Provide the (x, y) coordinate of the cell's center where the given text is located.  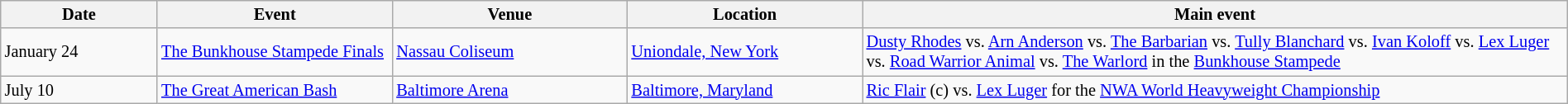
Date (79, 14)
Venue (509, 14)
The Bunkhouse Stampede Finals (275, 52)
July 10 (79, 90)
The Great American Bash (275, 90)
Uniondale, New York (745, 52)
Location (745, 14)
Nassau Coliseum (509, 52)
Event (275, 14)
Main event (1216, 14)
Ric Flair (c) vs. Lex Luger for the NWA World Heavyweight Championship (1216, 90)
January 24 (79, 52)
Baltimore Arena (509, 90)
Baltimore, Maryland (745, 90)
